Scan for the cell matching the given text and deliver its (X, Y) coordinate at center. 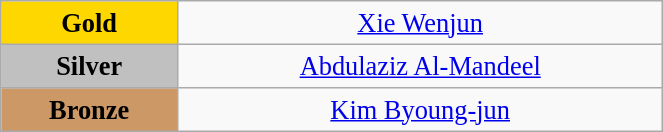
Kim Byoung-jun (420, 109)
Xie Wenjun (420, 22)
Gold (90, 22)
Silver (90, 66)
Abdulaziz Al-Mandeel (420, 66)
Bronze (90, 109)
